Determine the (X, Y) coordinate at the center of the cell enclosing the given text.  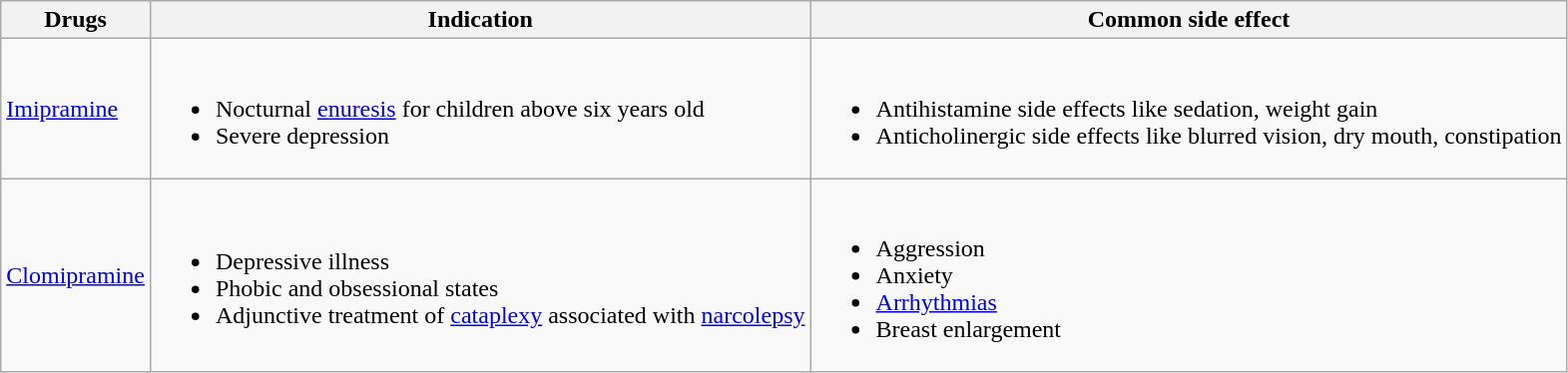
Depressive illnessPhobic and obsessional statesAdjunctive treatment of cataplexy associated with narcolepsy (480, 275)
Clomipramine (76, 275)
Imipramine (76, 109)
Antihistamine side effects like sedation, weight gainAnticholinergic side effects like blurred vision, dry mouth, constipation (1189, 109)
Drugs (76, 20)
Indication (480, 20)
Common side effect (1189, 20)
Nocturnal enuresis for children above six years oldSevere depression (480, 109)
AggressionAnxietyArrhythmiasBreast enlargement (1189, 275)
